Detect which cell encompasses the target text, then output its (x, y) center coordinate. 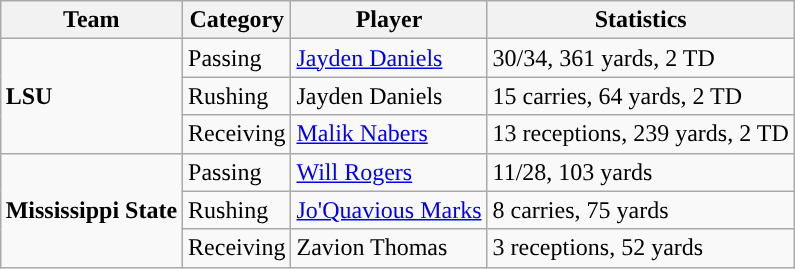
15 carries, 64 yards, 2 TD (640, 96)
Malik Nabers (389, 134)
11/28, 103 yards (640, 172)
Category (237, 20)
LSU (91, 96)
Statistics (640, 20)
8 carries, 75 yards (640, 210)
3 receptions, 52 yards (640, 248)
Team (91, 20)
Jo'Quavious Marks (389, 210)
13 receptions, 239 yards, 2 TD (640, 134)
Mississippi State (91, 210)
Zavion Thomas (389, 248)
30/34, 361 yards, 2 TD (640, 58)
Player (389, 20)
Will Rogers (389, 172)
